Search for the cell housing the specified text and yield its (X, Y) center coordinate. 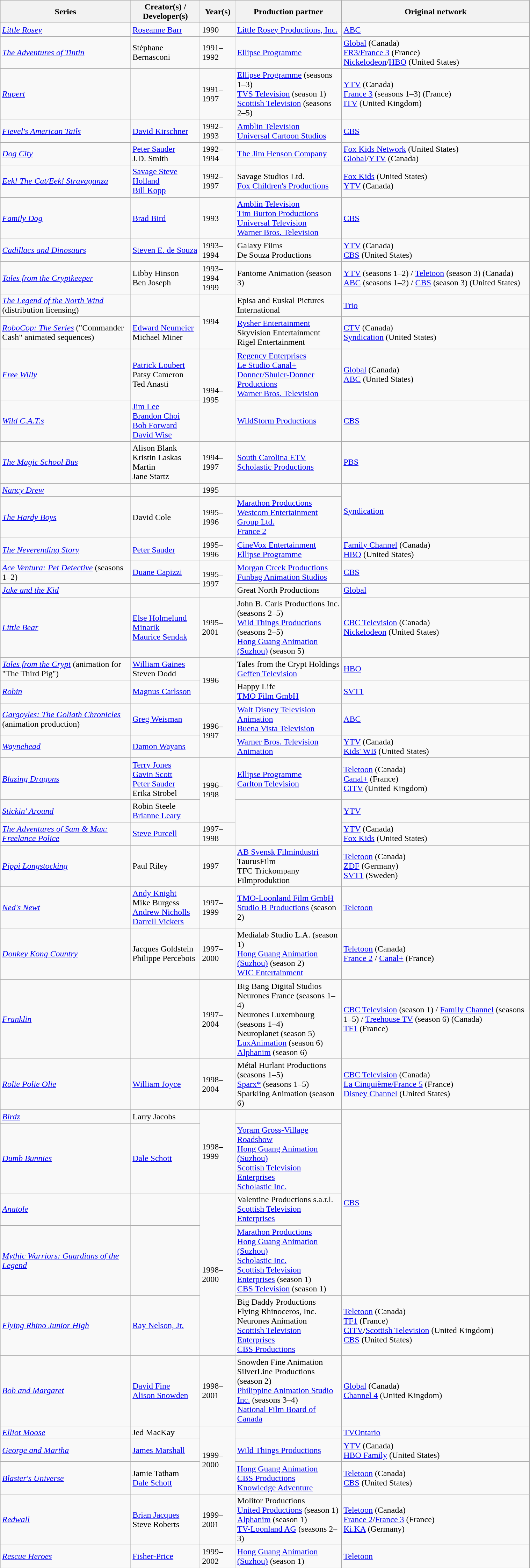
Ray Nelson, Jr. (166, 1325)
The Neverending Story (66, 550)
Global (Canada)FR3/France 3 (France)Nickelodeon/HBO (United States) (436, 52)
Nancy Drew (66, 490)
Tales from the Crypt HoldingsGeffen Television (288, 669)
1991–1992 (218, 52)
David Cole (166, 518)
YTV (Canada)Kids' WB (United States) (436, 746)
Terry JonesGavin ScottPeter SauderErika Strobel (166, 778)
YTV (Canada)HBO Family (United States) (436, 1451)
Ellipse Programme (288, 52)
Free Willy (66, 375)
Franklin (66, 1019)
1995–1997 (218, 579)
Fantome Animation (season 3) (288, 278)
Robin SteeleBrianne Leary (166, 811)
TMO-Loonland Film GmbHStudio B Productions (season 2) (288, 908)
Little Bear (66, 627)
1991–1997 (218, 94)
1995 (218, 490)
Waynehead (66, 746)
James Marshall (166, 1451)
Fievel's American Tails (66, 131)
1994–1995 (218, 395)
1999–2000 (218, 1460)
Bob and Margaret (66, 1391)
Eek! The Cat/Eek! Stravaganza (66, 181)
1999–2001 (218, 1519)
Libby HinsonBen Joseph (166, 278)
1992–1994 (218, 154)
Jed MacKay (166, 1432)
Fox Kids (United States)YTV (Canada) (436, 181)
1996 (218, 680)
Teletoon (Canada)Canal+ (France)CITV (United Kingdom) (436, 778)
George and Martha (66, 1451)
Marathon ProductionsWestcom Entertainment Group Ltd.France 2 (288, 518)
Blazing Dragons (66, 778)
Hong Guang AnimationCBS ProductionsKnowledge Adventure (288, 1478)
Marathon ProductionsHong Guang Animation (Suzhou)Scholastic Inc.Scottish Television Enterprises (season 1)CBS Television (season 1) (288, 1260)
Series (66, 12)
Jacques GoldsteinPhilippe Percebois (166, 954)
Savage Studios Ltd.Fox Children's Productions (288, 181)
Hong Guang Animation (Suzhou) (season 1) (288, 1556)
Creator(s) / Developer(s) (166, 12)
HBO (436, 669)
Dale Schott (166, 1158)
1997 (218, 866)
Edward NeumeierMichael Miner (166, 333)
YTV (Canada)Fox Kids (United States) (436, 834)
Production partner (288, 12)
Cadillacs and Dinosaurs (66, 250)
1992–1997 (218, 181)
Blaster's Universe (66, 1478)
Teletoon (Canada)France 2/France 3 (France)Ki.KA (Germany) (436, 1519)
Pippi Longstocking (66, 866)
PBS (436, 462)
1998–2000 (218, 1274)
Mythic Warriors: Guardians of the Legend (66, 1260)
CBC Television (Canada)La Cinquième/France 5 (France)Disney Channel (United States) (436, 1084)
Teletoon (Canada)CBS (United States) (436, 1478)
Warner Bros. Television Animation (288, 746)
Dumb Bunnies (66, 1158)
Tales from the Cryptkeeper (66, 278)
1998–2004 (218, 1084)
Alison BlankKristin Laskas MartinJane Startz (166, 462)
TVOntario (436, 1432)
1997–2000 (218, 954)
Andy KnightMike BurgessAndrew NichollsDarrell Vickers (166, 908)
1995–2001 (218, 627)
Medialab Studio L.A. (season 1)Hong Guang Animation (Suzhou) (season 2)WIC Entertainment (288, 954)
1997–1998 (218, 834)
South Carolina ETVScholastic Productions (288, 462)
Wild Things Productions (288, 1451)
Stickin' Around (66, 811)
Episa and Euskal Pictures International (288, 305)
John B. Carls Productions Inc. (seasons 2–5)Wild Things Productions (seasons 2–5)Hong Guang Animation (Suzhou) (season 5) (288, 627)
Tales from the Crypt (animation for "The Third Pig") (66, 669)
Robin (66, 692)
Big Daddy ProductionsFlying Rhinoceros, Inc.Neurones AnimationScottish Television EnterprisesCBS Productions (288, 1325)
Ned's Newt (66, 908)
Anatole (66, 1209)
David FineAlison Snowden (166, 1391)
Peter Sauder (166, 550)
1998–2001 (218, 1391)
Paul Riley (166, 866)
Rysher EntertainmentSkyvision EntertainmentRigel Entertainment (288, 333)
Snowden Fine AnimationSilverLine Productions (season 2)Philippine Animation Studio Inc. (seasons 3–4)National Film Board of Canada (288, 1391)
Wild C.A.T.s (66, 421)
Teletoon (Canada)ZDF (Germany)SVT1 (Sweden) (436, 866)
Savage Steve HollandBill Kopp (166, 181)
Fox Kids Network (United States)Global/YTV (Canada) (436, 154)
Damon Wayans (166, 746)
CTV (Canada)Syndication (United States) (436, 333)
William Joyce (166, 1084)
Little Rosey (66, 30)
Galaxy FilmsDe Souza Productions (288, 250)
Molitor ProductionsUnited Productions (season 1)Alphanim (season 1)TV-Loonland AG (seasons 2–3) (288, 1519)
The Legend of the North Wind (distribution licensing) (66, 305)
Else Holmelund MinarikMaurice Sendak (166, 627)
1992–1993 (218, 131)
Rescue Heroes (66, 1556)
CBC Television (Canada)Nickelodeon (United States) (436, 627)
Teletoon (Canada)TF1 (France)CITV/Scottish Television (United Kingdom)CBS (United States) (436, 1325)
Rolie Polie Olie (66, 1084)
Amblin TelevisionUniversal Cartoon Studios (288, 131)
Fisher-Price (166, 1556)
Steven E. de Souza (166, 250)
Global (Canada)Channel 4 (United Kingdom) (436, 1391)
Original network (436, 12)
Brian JacquesSteve Roberts (166, 1519)
Global (Canada)ABC (United States) (436, 375)
YTV (seasons 1–2) / Teletoon (season 3) (Canada)ABC (seasons 1–2) / CBS (season 3) (United States) (436, 278)
Little Rosey Productions, Inc. (288, 30)
The Hardy Boys (66, 518)
Yoram Gross-Village RoadshowHong Guang Animation (Suzhou)Scottish Television EnterprisesScholastic Inc. (288, 1158)
Syndication (436, 511)
1996–1998 (218, 790)
1996–1997 (218, 730)
The Adventures of Sam & Max: Freelance Police (66, 834)
Happy LifeTMO Film GmbH (288, 692)
YTV (436, 811)
Donkey Kong Country (66, 954)
Brad Bird (166, 218)
William GainesSteven Dodd (166, 669)
Ellipse Programme (seasons 1–3)TVS Television (season 1)Scottish Television (seasons 2–5) (288, 94)
Walt Disney Television AnimationBuena Vista Television (288, 719)
Valentine Productions s.a.r.l.Scottish Television Enterprises (288, 1209)
1998–1999 (218, 1152)
Rupert (66, 94)
Jim LeeBrandon ChoiBob ForwardDavid Wise (166, 421)
Peter SauderJ.D. Smith (166, 154)
Patrick LoubertPatsy CameronTed Anasti (166, 375)
The Magic School Bus (66, 462)
Teletoon (Canada)France 2 / Canal+ (France) (436, 954)
Dog City (66, 154)
WildStorm Productions (288, 421)
RoboCop: The Series ("Commander Cash" animated sequences) (66, 333)
Ace Ventura: Pet Detective (seasons 1–2) (66, 572)
Morgan Creek ProductionsFunbag Animation Studios (288, 572)
The Adventures of Tintin (66, 52)
Amblin TelevisionTim Burton ProductionsUniversal TelevisionWarner Bros. Television (288, 218)
1999–2002 (218, 1556)
Redwall (66, 1519)
Elliot Moose (66, 1432)
1994–1997 (218, 462)
1997–2004 (218, 1019)
Family Dog (66, 218)
Roseanne Barr (166, 30)
AB Svensk FilmindustriTaurusFilmTFC Trickompany Filmproduktion (288, 866)
Métal Hurlant Productions (seasons 1–5)Sparx* (seasons 1–5)Sparkling Animation (season 6) (288, 1084)
Ellipse ProgrammeCarlton Television (288, 778)
1997–1999 (218, 908)
Steve Purcell (166, 834)
Regency EnterprisesLe Studio Canal+Donner/Shuler-Donner ProductionsWarner Bros. Television (288, 375)
Gargoyles: The Goliath Chronicles (animation production) (66, 719)
Birdz (66, 1117)
Jamie TathamDale Schott (166, 1478)
Larry Jacobs (166, 1117)
The Jim Henson Company (288, 154)
Duane Capizzi (166, 572)
Year(s) (218, 12)
1993–1994 (218, 250)
Global (436, 590)
Greg Weisman (166, 719)
CBC Television (season 1) / Family Channel (seasons 1–5) / Treehouse TV (season 6) (Canada)TF1 (France) (436, 1019)
SVT1 (436, 692)
Stéphane Bernasconi (166, 52)
Jake and the Kid (66, 590)
Magnus Carlsson (166, 692)
YTV (Canada)France 3 (seasons 1–3) (France)ITV (United Kingdom) (436, 94)
1993–19941999 (218, 278)
Trio (436, 305)
Flying Rhino Junior High (66, 1325)
1993 (218, 218)
1994 (218, 321)
1990 (218, 30)
Family Channel (Canada)HBO (United States) (436, 550)
YTV (Canada)CBS (United States) (436, 250)
Great North Productions (288, 590)
CineVox EntertainmentEllipse Programme (288, 550)
David Kirschner (166, 131)
